Search for the cell housing the specified text and yield its (X, Y) center coordinate. 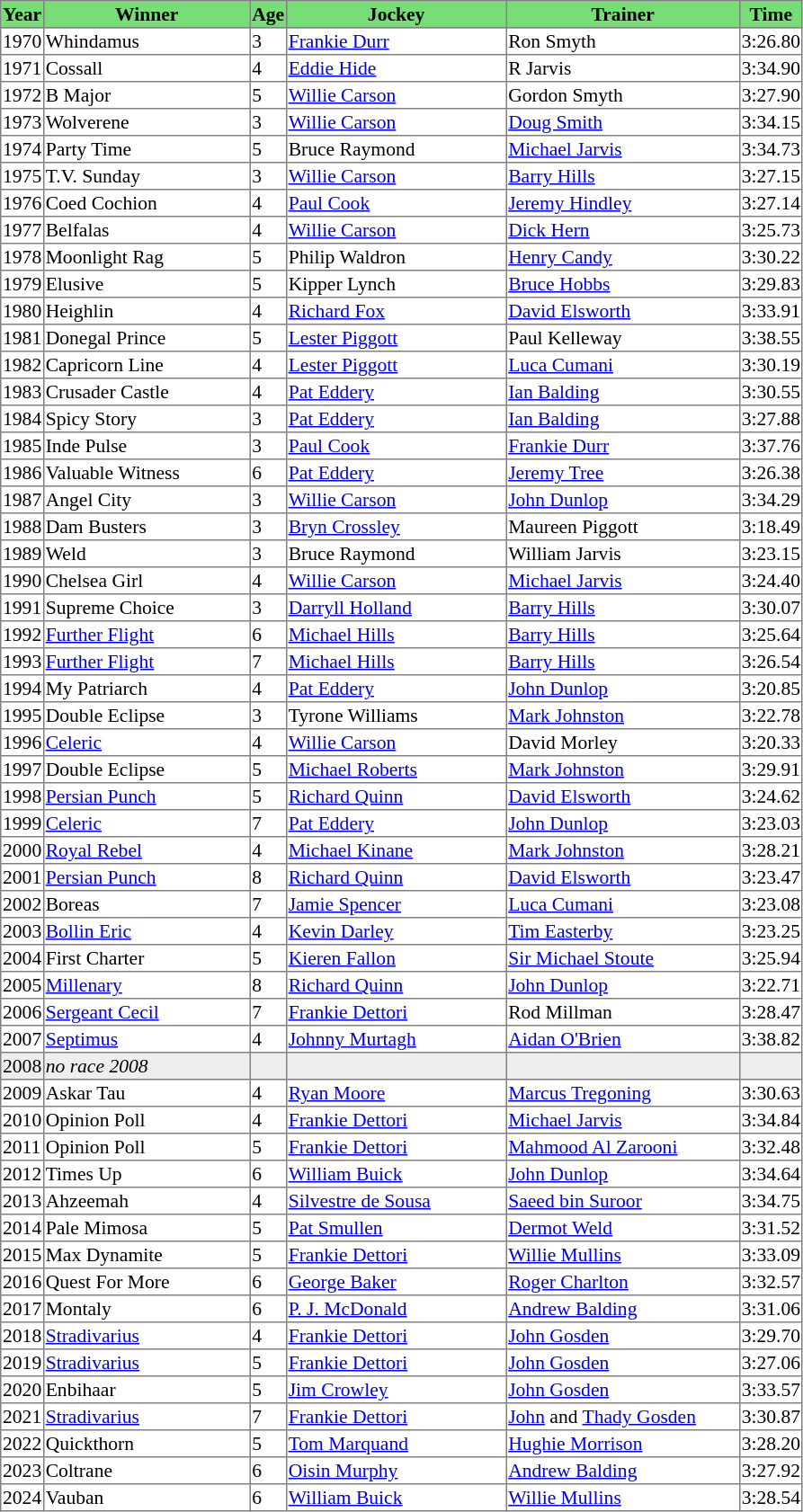
3:34.15 (771, 122)
3:34.64 (771, 1174)
2006 (22, 1012)
2009 (22, 1093)
Maureen Piggott (623, 527)
Inde Pulse (147, 446)
1997 (22, 769)
George Baker (396, 1282)
Sergeant Cecil (147, 1012)
3:38.82 (771, 1039)
3:30.19 (771, 365)
1981 (22, 338)
Pale Mimosa (147, 1228)
Ryan Moore (396, 1093)
Dermot Weld (623, 1228)
3:34.75 (771, 1201)
3:25.64 (771, 635)
2019 (22, 1363)
3:25.73 (771, 230)
3:30.55 (771, 392)
3:22.78 (771, 716)
1978 (22, 257)
Valuable Witness (147, 473)
Richard Fox (396, 311)
1992 (22, 635)
William Jarvis (623, 554)
Johnny Murtagh (396, 1039)
Time (771, 14)
Age (268, 14)
3:31.06 (771, 1309)
3:26.38 (771, 473)
3:38.55 (771, 338)
Coltrane (147, 1471)
3:33.09 (771, 1255)
3:28.54 (771, 1498)
Jim Crowley (396, 1390)
2018 (22, 1336)
1976 (22, 203)
1989 (22, 554)
Winner (147, 14)
1975 (22, 176)
Tyrone Williams (396, 716)
2011 (22, 1147)
3:24.40 (771, 581)
Bruce Hobbs (623, 284)
Vauban (147, 1498)
2010 (22, 1120)
1993 (22, 662)
3:28.20 (771, 1444)
1983 (22, 392)
Jamie Spencer (396, 904)
Gordon Smyth (623, 95)
Oisin Murphy (396, 1471)
Millenary (147, 985)
3:27.88 (771, 419)
3:20.85 (771, 689)
Jeremy Tree (623, 473)
P. J. McDonald (396, 1309)
Kipper Lynch (396, 284)
1996 (22, 743)
Pat Smullen (396, 1228)
3:29.91 (771, 769)
Bollin Eric (147, 931)
Quickthorn (147, 1444)
Whindamus (147, 41)
Roger Charlton (623, 1282)
Ron Smyth (623, 41)
Heighlin (147, 311)
3:34.73 (771, 149)
B Major (147, 95)
David Morley (623, 743)
Michael Kinane (396, 850)
3:23.47 (771, 877)
Hughie Morrison (623, 1444)
3:30.63 (771, 1093)
John and Thady Gosden (623, 1417)
3:33.57 (771, 1390)
Royal Rebel (147, 850)
3:26.54 (771, 662)
Sir Michael Stoute (623, 958)
2020 (22, 1390)
2023 (22, 1471)
3:27.92 (771, 1471)
3:30.22 (771, 257)
3:31.52 (771, 1228)
Rod Millman (623, 1012)
3:34.84 (771, 1120)
Coed Cochion (147, 203)
3:23.15 (771, 554)
1982 (22, 365)
T.V. Sunday (147, 176)
2008 (22, 1066)
3:27.15 (771, 176)
Spicy Story (147, 419)
Chelsea Girl (147, 581)
1991 (22, 608)
3:34.90 (771, 68)
1979 (22, 284)
Septimus (147, 1039)
2014 (22, 1228)
2017 (22, 1309)
2013 (22, 1201)
Moonlight Rag (147, 257)
3:29.83 (771, 284)
3:28.21 (771, 850)
Tim Easterby (623, 931)
1971 (22, 68)
Jockey (396, 14)
Kieren Fallon (396, 958)
2022 (22, 1444)
1988 (22, 527)
Ahzeemah (147, 1201)
3:22.71 (771, 985)
3:27.06 (771, 1363)
1994 (22, 689)
2016 (22, 1282)
3:33.91 (771, 311)
Capricorn Line (147, 365)
Crusader Castle (147, 392)
Paul Kelleway (623, 338)
1999 (22, 823)
3:24.62 (771, 796)
3:32.57 (771, 1282)
1973 (22, 122)
Philip Waldron (396, 257)
3:23.08 (771, 904)
R Jarvis (623, 68)
Dick Hern (623, 230)
no race 2008 (147, 1066)
3:28.47 (771, 1012)
Jeremy Hindley (623, 203)
Tom Marquand (396, 1444)
1986 (22, 473)
1984 (22, 419)
Wolverene (147, 122)
Boreas (147, 904)
1970 (22, 41)
3:23.25 (771, 931)
2021 (22, 1417)
1980 (22, 311)
Elusive (147, 284)
3:26.80 (771, 41)
Year (22, 14)
3:29.70 (771, 1336)
1998 (22, 796)
2024 (22, 1498)
1987 (22, 500)
Times Up (147, 1174)
Henry Candy (623, 257)
Darryll Holland (396, 608)
Party Time (147, 149)
1972 (22, 95)
3:18.49 (771, 527)
2005 (22, 985)
Cossall (147, 68)
3:32.48 (771, 1147)
Weld (147, 554)
Bryn Crossley (396, 527)
2001 (22, 877)
2000 (22, 850)
Donegal Prince (147, 338)
2004 (22, 958)
Marcus Tregoning (623, 1093)
1995 (22, 716)
Dam Busters (147, 527)
3:37.76 (771, 446)
Angel City (147, 500)
Doug Smith (623, 122)
1985 (22, 446)
3:27.14 (771, 203)
Aidan O'Brien (623, 1039)
Quest For More (147, 1282)
2002 (22, 904)
Eddie Hide (396, 68)
Askar Tau (147, 1093)
Kevin Darley (396, 931)
3:34.29 (771, 500)
1977 (22, 230)
2007 (22, 1039)
Michael Roberts (396, 769)
2003 (22, 931)
3:30.87 (771, 1417)
3:27.90 (771, 95)
1974 (22, 149)
Mahmood Al Zarooni (623, 1147)
Supreme Choice (147, 608)
2012 (22, 1174)
My Patriarch (147, 689)
3:23.03 (771, 823)
3:20.33 (771, 743)
Silvestre de Sousa (396, 1201)
2015 (22, 1255)
3:30.07 (771, 608)
First Charter (147, 958)
Montaly (147, 1309)
Max Dynamite (147, 1255)
1990 (22, 581)
Saeed bin Suroor (623, 1201)
3:25.94 (771, 958)
Belfalas (147, 230)
Enbihaar (147, 1390)
Trainer (623, 14)
